From the cell containing the given text, extract its center point as [X, Y] coordinate. 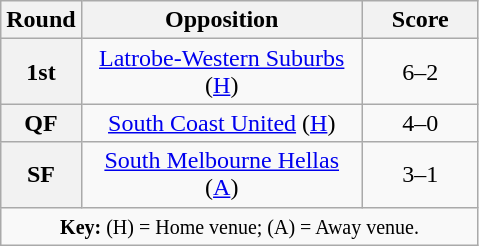
QF [41, 123]
3–1 [420, 174]
South Coast United (H) [222, 123]
6–2 [420, 72]
4–0 [420, 123]
Key: (H) = Home venue; (A) = Away venue. [240, 226]
South Melbourne Hellas (A) [222, 174]
Score [420, 20]
SF [41, 174]
Latrobe-Western Suburbs (H) [222, 72]
1st [41, 72]
Round [41, 20]
Opposition [222, 20]
